Pinpoint the cell where the given text exists, returning its [x, y] midpoint coordinate. 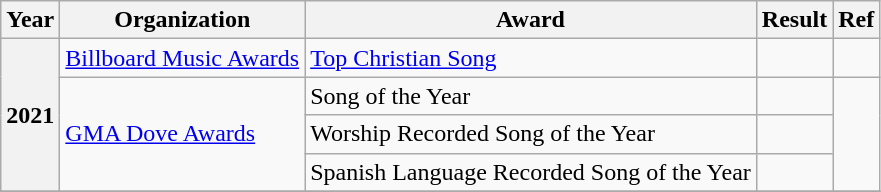
Year [30, 20]
Result [794, 20]
Organization [182, 20]
Award [531, 20]
2021 [30, 115]
GMA Dove Awards [182, 134]
Spanish Language Recorded Song of the Year [531, 172]
Worship Recorded Song of the Year [531, 134]
Billboard Music Awards [182, 58]
Song of the Year [531, 96]
Ref [856, 20]
Top Christian Song [531, 58]
